Locate the cell with the specified text and output its [X, Y] center coordinate. 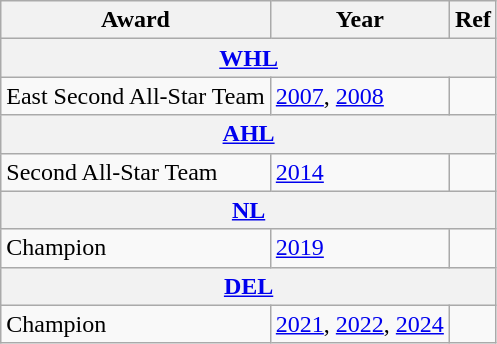
2014 [360, 172]
2021, 2022, 2024 [360, 324]
WHL [249, 58]
East Second All-Star Team [136, 96]
2007, 2008 [360, 96]
NL [249, 210]
2019 [360, 248]
DEL [249, 286]
AHL [249, 134]
Ref [472, 20]
Award [136, 20]
Second All-Star Team [136, 172]
Year [360, 20]
